Scan for the cell matching the given text and deliver its (X, Y) coordinate at center. 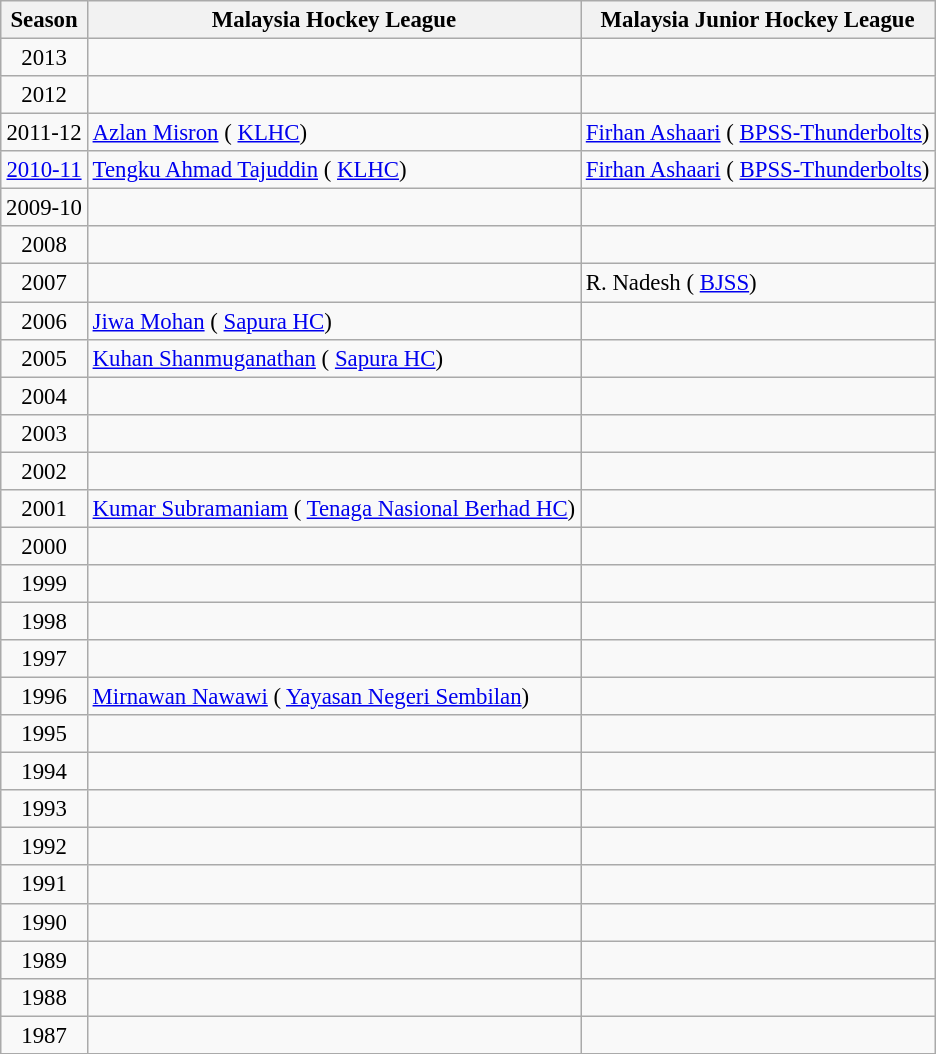
Kuhan Shanmuganathan ( Sapura HC) (334, 358)
Tengku Ahmad Tajuddin ( KLHC) (334, 170)
2006 (44, 321)
2002 (44, 471)
1994 (44, 772)
2005 (44, 358)
Mirnawan Nawawi ( Yayasan Negeri Sembilan) (334, 697)
1996 (44, 697)
1990 (44, 922)
R. Nadesh ( BJSS) (757, 283)
1987 (44, 1035)
1999 (44, 584)
2013 (44, 58)
1988 (44, 997)
1989 (44, 960)
2008 (44, 245)
Kumar Subramaniam ( Tenaga Nasional Berhad HC) (334, 509)
1995 (44, 734)
2010-11 (44, 170)
2000 (44, 546)
2007 (44, 283)
2009-10 (44, 208)
2012 (44, 95)
1997 (44, 659)
Malaysia Hockey League (334, 20)
1991 (44, 885)
1992 (44, 847)
1998 (44, 621)
Malaysia Junior Hockey League (757, 20)
1993 (44, 809)
Jiwa Mohan ( Sapura HC) (334, 321)
2003 (44, 433)
Season (44, 20)
2001 (44, 509)
2011-12 (44, 133)
Azlan Misron ( KLHC) (334, 133)
2004 (44, 396)
